From the cell containing the given text, extract its center point as (X, Y) coordinate. 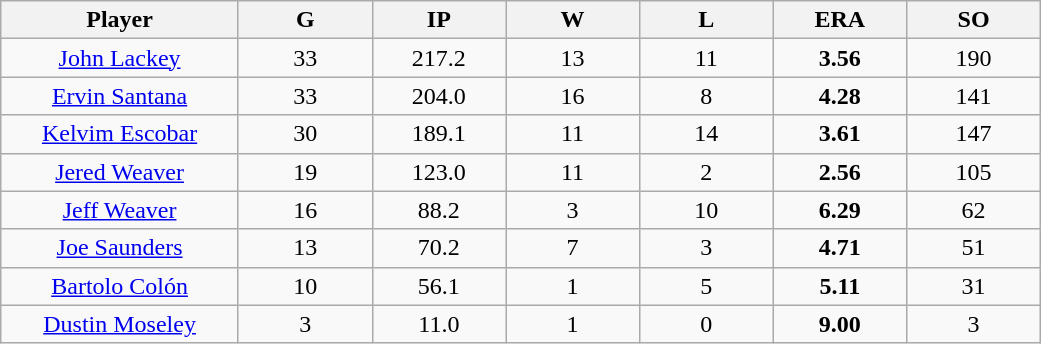
2 (706, 172)
9.00 (840, 324)
217.2 (439, 58)
Player (120, 20)
141 (974, 96)
Ervin Santana (120, 96)
Jered Weaver (120, 172)
IP (439, 20)
88.2 (439, 210)
204.0 (439, 96)
2.56 (840, 172)
SO (974, 20)
5.11 (840, 286)
8 (706, 96)
56.1 (439, 286)
L (706, 20)
62 (974, 210)
0 (706, 324)
7 (573, 248)
Jeff Weaver (120, 210)
5 (706, 286)
30 (305, 134)
Dustin Moseley (120, 324)
ERA (840, 20)
11.0 (439, 324)
John Lackey (120, 58)
123.0 (439, 172)
19 (305, 172)
189.1 (439, 134)
105 (974, 172)
4.28 (840, 96)
14 (706, 134)
Kelvim Escobar (120, 134)
6.29 (840, 210)
4.71 (840, 248)
3.61 (840, 134)
3.56 (840, 58)
147 (974, 134)
G (305, 20)
W (573, 20)
190 (974, 58)
Bartolo Colón (120, 286)
51 (974, 248)
70.2 (439, 248)
31 (974, 286)
Joe Saunders (120, 248)
